Locate the cell with the specified text and output its [X, Y] center coordinate. 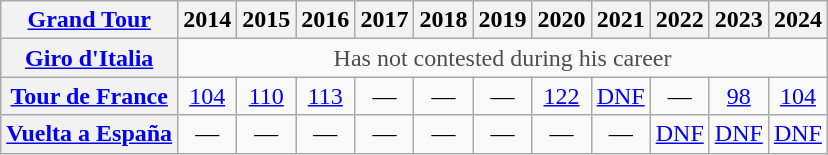
110 [266, 96]
Vuelta a España [90, 134]
2017 [384, 20]
2014 [208, 20]
2015 [266, 20]
Has not contested during his career [503, 58]
2016 [326, 20]
Grand Tour [90, 20]
2019 [502, 20]
Tour de France [90, 96]
2018 [444, 20]
113 [326, 96]
2024 [798, 20]
2021 [620, 20]
Giro d'Italia [90, 58]
98 [738, 96]
2022 [680, 20]
2023 [738, 20]
2020 [562, 20]
122 [562, 96]
